Locate the cell with the specified text and output its (X, Y) center coordinate. 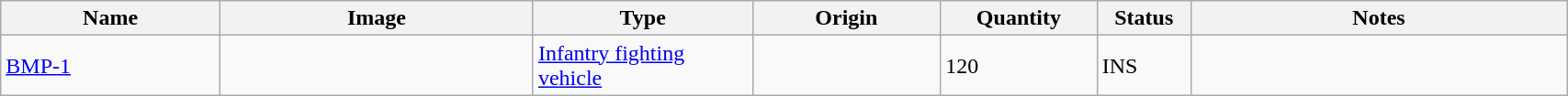
Infantry fighting vehicle (643, 66)
INS (1144, 66)
Status (1144, 18)
Image (377, 18)
Notes (1378, 18)
Origin (847, 18)
Quantity (1019, 18)
BMP-1 (110, 66)
Name (110, 18)
Type (643, 18)
120 (1019, 66)
